Scan for the cell matching the given text and deliver its (X, Y) coordinate at center. 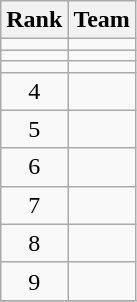
8 (34, 243)
Team (102, 20)
7 (34, 205)
9 (34, 281)
Rank (34, 20)
4 (34, 91)
5 (34, 129)
6 (34, 167)
